Output the (x, y) coordinate of the center of the cell containing the given text.  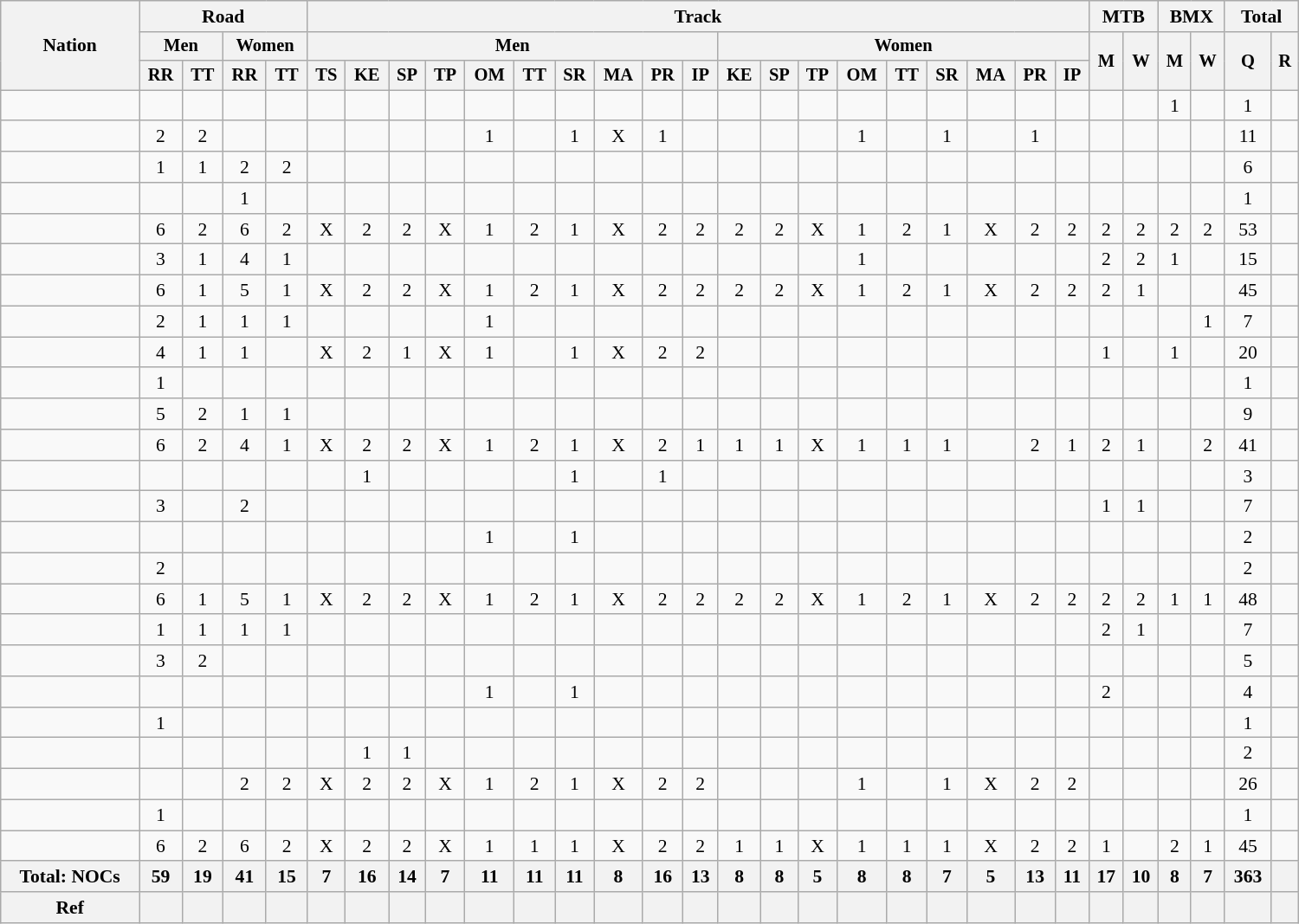
59 (161, 877)
BMX (1192, 16)
MTB (1123, 16)
17 (1106, 877)
363 (1248, 877)
48 (1248, 599)
Total (1261, 16)
26 (1248, 785)
53 (1248, 229)
Total: NOCs (70, 877)
14 (407, 877)
Nation (70, 45)
Road (223, 16)
10 (1141, 877)
9 (1248, 414)
19 (203, 877)
20 (1248, 352)
Q (1248, 61)
R (1285, 61)
Track (698, 16)
Ref (70, 908)
TS (326, 75)
